Return the [X, Y] coordinate for the center point of the cell that contains the specified text.  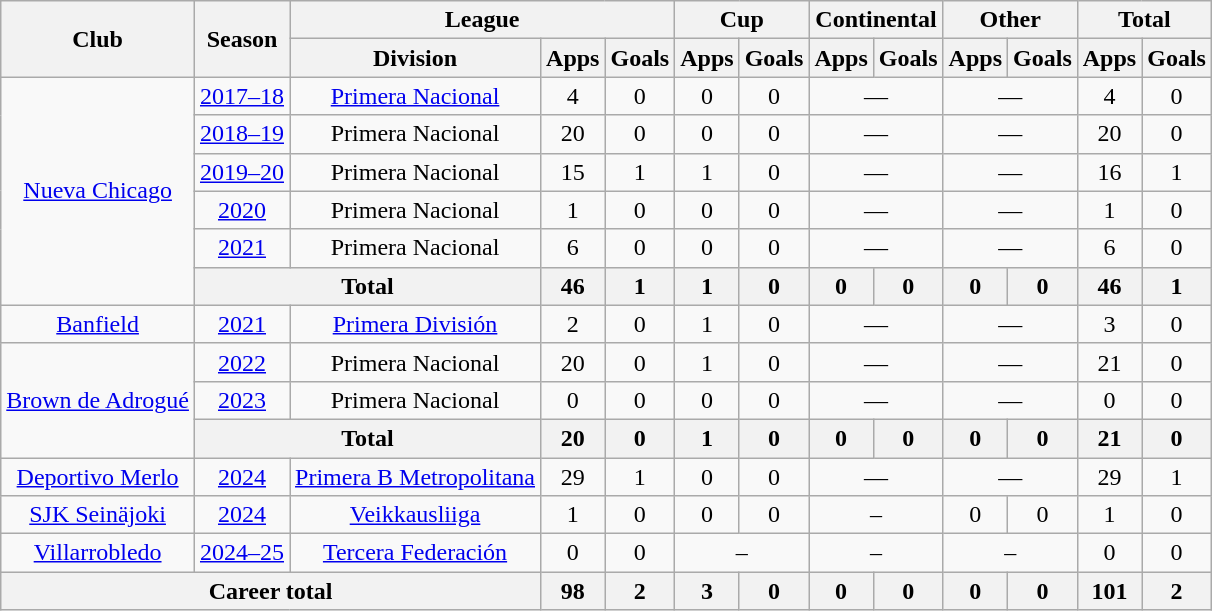
Cup [742, 20]
Nueva Chicago [98, 191]
Veikkausliiga [416, 515]
Primera División [416, 324]
Career total [271, 591]
SJK Seinäjoki [98, 515]
Banfield [98, 324]
Division [416, 58]
98 [573, 591]
2023 [242, 400]
15 [573, 172]
2018–19 [242, 134]
2017–18 [242, 96]
2019–20 [242, 172]
Other [1010, 20]
101 [1109, 591]
2024–25 [242, 553]
16 [1109, 172]
League [482, 20]
Tercera Federación [416, 553]
2020 [242, 210]
Season [242, 39]
Deportivo Merlo [98, 477]
Brown de Adrogué [98, 400]
Primera B Metropolitana [416, 477]
2022 [242, 362]
Villarrobledo [98, 553]
Club [98, 39]
Continental [876, 20]
